Return (x, y) of the center of cell containing provided text 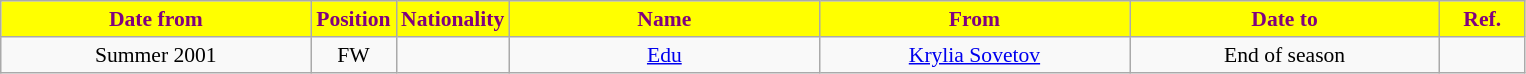
End of season (1285, 55)
Position (354, 19)
From (974, 19)
Edu (664, 55)
Krylia Sovetov (974, 55)
Summer 2001 (156, 55)
Nationality (452, 19)
Date to (1285, 19)
FW (354, 55)
Name (664, 19)
Date from (156, 19)
Ref. (1482, 19)
